Provide the (x, y) coordinate of the cell's center where the given text is located.  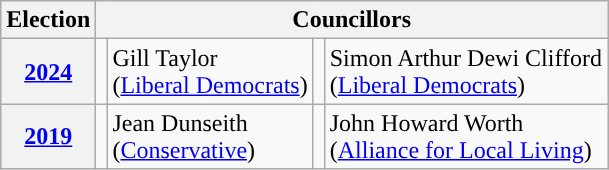
2024 (48, 72)
Election (48, 20)
Simon Arthur Dewi Clifford(Liberal Democrats) (466, 72)
2019 (48, 136)
Gill Taylor(Liberal Democrats) (210, 72)
Councillors (352, 20)
John Howard Worth(Alliance for Local Living) (466, 136)
Jean Dunseith(Conservative) (210, 136)
